Determine the (x, y) coordinate at the center of the cell enclosing the given text.  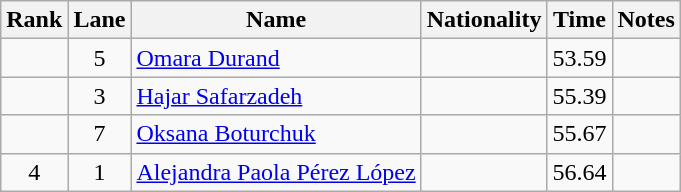
4 (34, 172)
Notes (646, 20)
5 (100, 58)
Rank (34, 20)
Nationality (484, 20)
Alejandra Paola Pérez López (276, 172)
Name (276, 20)
Hajar Safarzadeh (276, 96)
55.67 (580, 134)
56.64 (580, 172)
55.39 (580, 96)
Omara Durand (276, 58)
Oksana Boturchuk (276, 134)
Time (580, 20)
53.59 (580, 58)
Lane (100, 20)
1 (100, 172)
3 (100, 96)
7 (100, 134)
